Provide the [x, y] coordinate of the cell's center where the given text is located.  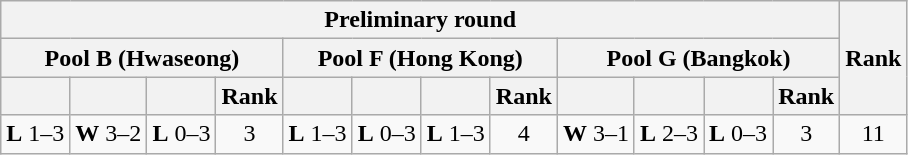
Pool F (Hong Kong) [420, 58]
L 2–3 [668, 134]
Pool B (Hwaseong) [142, 58]
11 [874, 134]
4 [524, 134]
W 3–1 [596, 134]
Preliminary round [420, 20]
W 3–2 [108, 134]
Pool G (Bangkok) [698, 58]
